For the text-containing cell, return its midpoint in [x, y] coordinate format. 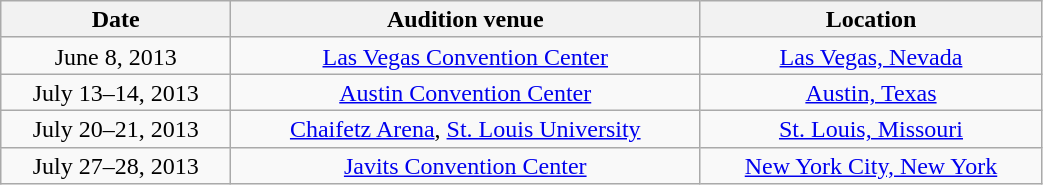
Date [116, 20]
New York City, New York [871, 166]
July 27–28, 2013 [116, 166]
June 8, 2013 [116, 56]
Javits Convention Center [466, 166]
Las Vegas Convention Center [466, 56]
Austin Convention Center [466, 92]
Austin, Texas [871, 92]
July 13–14, 2013 [116, 92]
St. Louis, Missouri [871, 128]
Chaifetz Arena, St. Louis University [466, 128]
Audition venue [466, 20]
Las Vegas, Nevada [871, 56]
Location [871, 20]
July 20–21, 2013 [116, 128]
